For the text-containing cell, return its midpoint in [x, y] coordinate format. 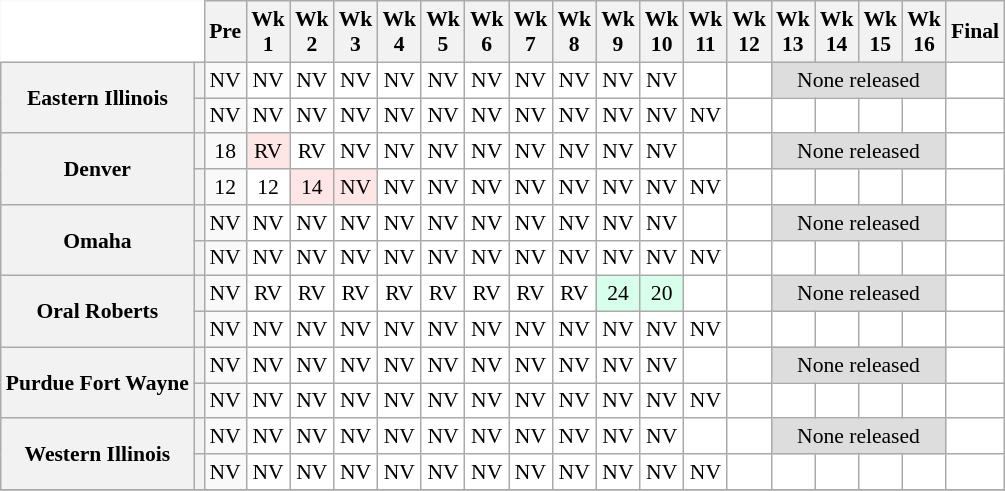
Pre [225, 32]
Wk14 [837, 32]
Wk5 [443, 32]
Eastern Illinois [98, 98]
Wk16 [924, 32]
Wk 1 [268, 32]
Final [975, 32]
Wk7 [531, 32]
Wk3 [356, 32]
Oral Roberts [98, 312]
Wk4 [399, 32]
18 [225, 152]
Purdue Fort Wayne [98, 382]
Wk12 [749, 32]
Wk11 [706, 32]
Omaha [98, 240]
Wk6 [487, 32]
Wk2 [312, 32]
Western Illinois [98, 454]
Wk10 [662, 32]
24 [618, 294]
Denver [98, 170]
14 [312, 187]
Wk13 [793, 32]
Wk15 [880, 32]
Wk9 [618, 32]
20 [662, 294]
Wk8 [574, 32]
